Scan for the cell matching the given text and deliver its [X, Y] coordinate at center. 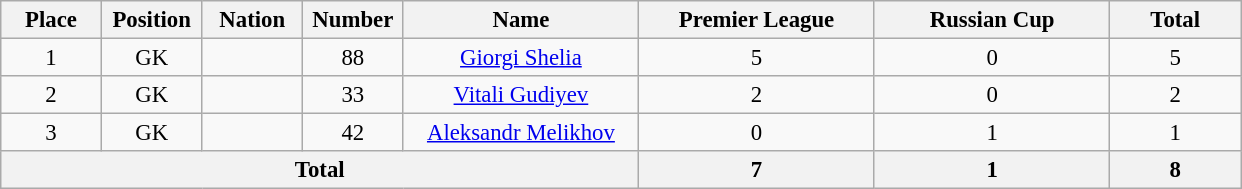
Name [521, 20]
Russian Cup [992, 20]
Giorgi Shelia [521, 58]
Aleksandr Melikhov [521, 133]
33 [354, 95]
8 [1176, 170]
Premier League [757, 20]
7 [757, 170]
3 [52, 133]
88 [354, 58]
Vitali Gudiyev [521, 95]
Position [152, 20]
Place [52, 20]
Number [354, 20]
Nation [252, 20]
42 [354, 133]
